Locate the cell with the specified text and output its (x, y) center coordinate. 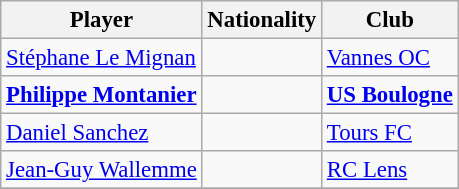
Club (390, 20)
Philippe Montanier (102, 95)
Player (102, 20)
Daniel Sanchez (102, 133)
Tours FC (390, 133)
Nationality (262, 20)
Jean-Guy Wallemme (102, 170)
Vannes OC (390, 58)
Stéphane Le Mignan (102, 58)
US Boulogne (390, 95)
RC Lens (390, 170)
